From the cell containing the given text, extract its center point as (X, Y) coordinate. 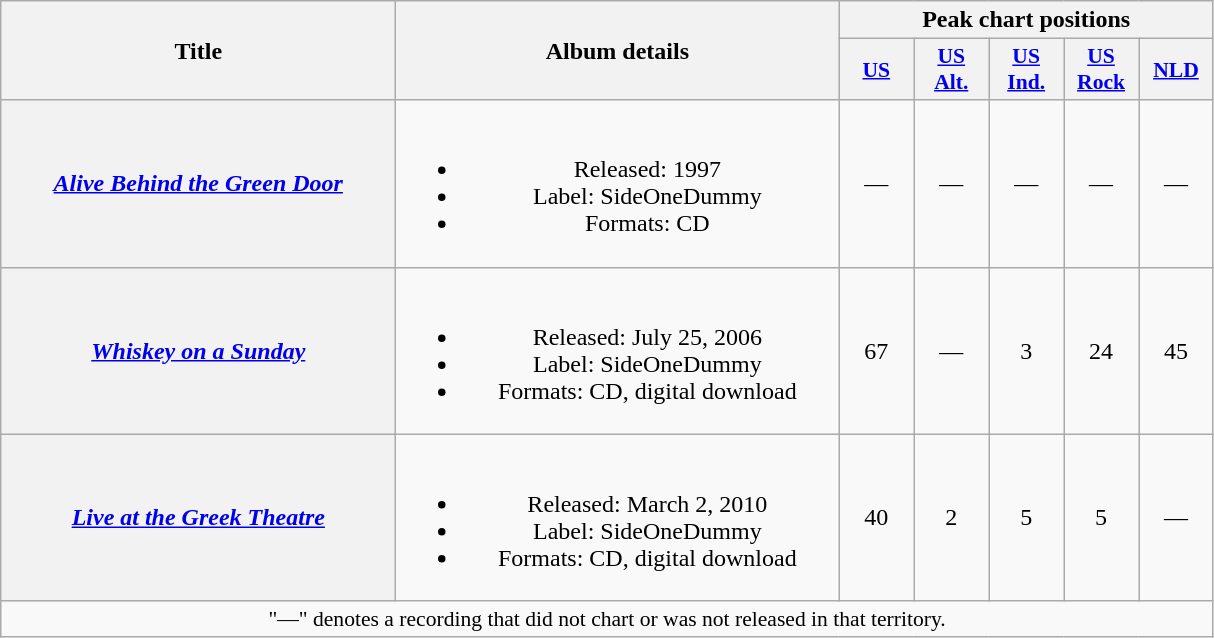
Released: July 25, 2006Label: SideOneDummyFormats: CD, digital download (618, 350)
Title (198, 50)
US (876, 70)
67 (876, 350)
24 (1102, 350)
Peak chart positions (1026, 20)
USInd. (1026, 70)
45 (1176, 350)
NLD (1176, 70)
Whiskey on a Sunday (198, 350)
Live at the Greek Theatre (198, 518)
Alive Behind the Green Door (198, 184)
Released: 1997Label: SideOneDummyFormats: CD (618, 184)
3 (1026, 350)
Released: March 2, 2010Label: SideOneDummyFormats: CD, digital download (618, 518)
2 (952, 518)
USAlt. (952, 70)
40 (876, 518)
"—" denotes a recording that did not chart or was not released in that territory. (608, 619)
USRock (1102, 70)
Album details (618, 50)
